Detect which cell encompasses the target text, then output its [X, Y] center coordinate. 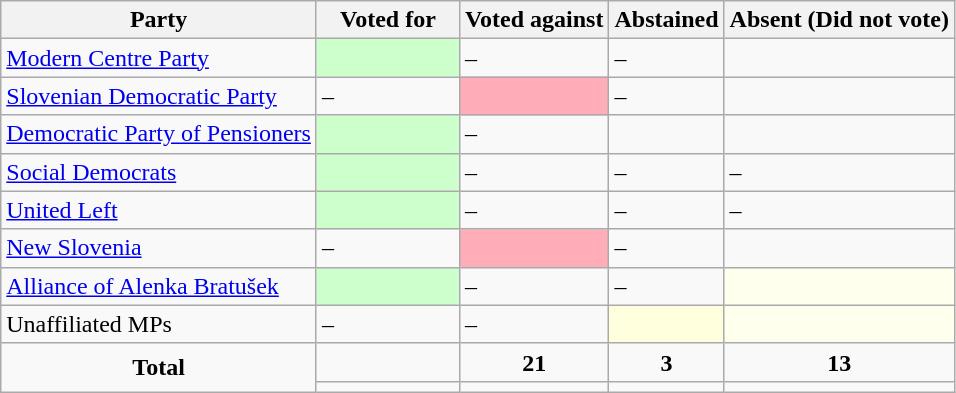
New Slovenia [159, 248]
Alliance of Alenka Bratušek [159, 286]
Absent (Did not vote) [839, 20]
Social Democrats [159, 172]
Voted for [388, 20]
Modern Centre Party [159, 58]
Democratic Party of Pensioners [159, 134]
Unaffiliated MPs [159, 324]
United Left [159, 210]
Party [159, 20]
Slovenian Democratic Party [159, 96]
3 [666, 362]
Abstained [666, 20]
13 [839, 362]
21 [534, 362]
Total [159, 368]
Voted against [534, 20]
